Scan for the cell matching the given text and deliver its [X, Y] coordinate at center. 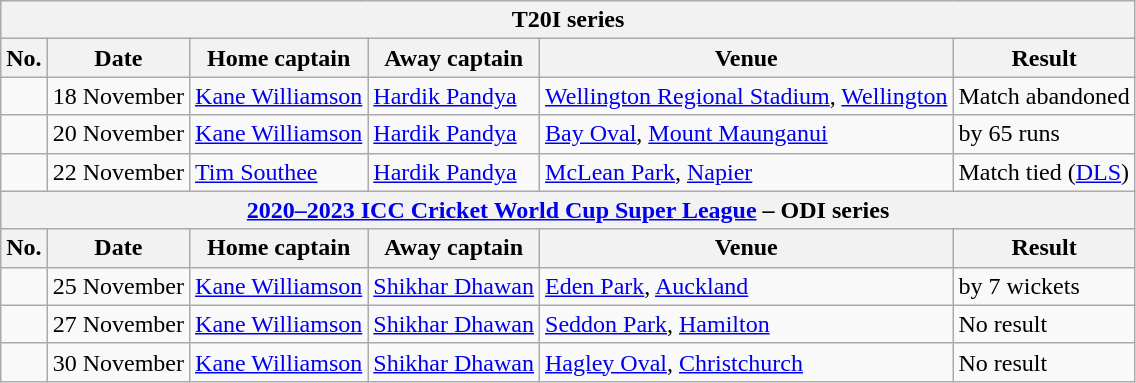
25 November [118, 286]
30 November [118, 362]
22 November [118, 172]
Hagley Oval, Christchurch [746, 362]
18 November [118, 96]
by 65 runs [1044, 134]
Wellington Regional Stadium, Wellington [746, 96]
20 November [118, 134]
McLean Park, Napier [746, 172]
Eden Park, Auckland [746, 286]
T20I series [568, 20]
2020–2023 ICC Cricket World Cup Super League – ODI series [568, 210]
Tim Southee [279, 172]
27 November [118, 324]
Match abandoned [1044, 96]
Match tied (DLS) [1044, 172]
by 7 wickets [1044, 286]
Seddon Park, Hamilton [746, 324]
Bay Oval, Mount Maunganui [746, 134]
